Detect which cell encompasses the target text, then output its [X, Y] center coordinate. 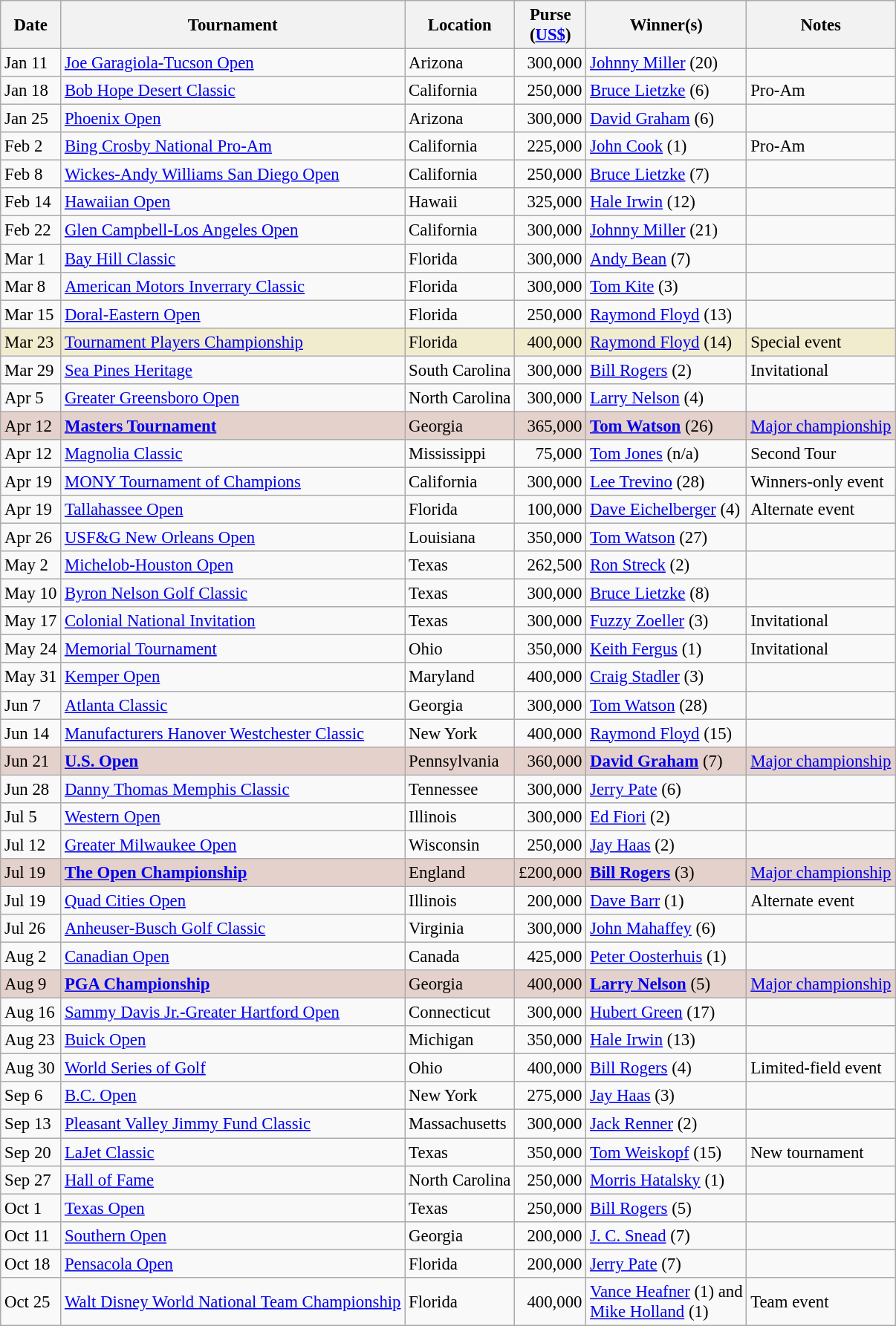
Bob Hope Desert Classic [233, 91]
Aug 30 [31, 1068]
Tournament Players Championship [233, 342]
Second Tour [821, 454]
May 17 [31, 621]
Pennsylvania [460, 761]
Oct 11 [31, 1235]
Tom Kite (3) [666, 286]
John Cook (1) [666, 146]
Mar 15 [31, 314]
Mar 8 [31, 286]
Colonial National Invitation [233, 621]
£200,000 [551, 873]
Hale Irwin (12) [666, 203]
Louisiana [460, 538]
Phoenix Open [233, 119]
J. C. Snead (7) [666, 1235]
Kemper Open [233, 677]
275,000 [551, 1096]
Michelob-Houston Open [233, 565]
Special event [821, 342]
Mar 29 [31, 370]
Feb 8 [31, 175]
USF&G New Orleans Open [233, 538]
Jan 25 [31, 119]
May 24 [31, 649]
Winners-only event [821, 481]
Tom Jones (n/a) [666, 454]
Aug 2 [31, 957]
Tom Watson (26) [666, 426]
262,500 [551, 565]
Dave Eichelberger (4) [666, 510]
Jun 28 [31, 789]
England [460, 873]
Ed Fiori (2) [666, 817]
Hawaii [460, 203]
75,000 [551, 454]
Virginia [460, 929]
325,000 [551, 203]
Memorial Tournament [233, 649]
Tournament [233, 25]
Team event [821, 1301]
425,000 [551, 957]
Western Open [233, 817]
Fuzzy Zoeller (3) [666, 621]
Pleasant Valley Jimmy Fund Classic [233, 1124]
World Series of Golf [233, 1068]
Hubert Green (17) [666, 1013]
Connecticut [460, 1013]
100,000 [551, 510]
Sep 6 [31, 1096]
Jul 26 [31, 929]
Oct 25 [31, 1301]
Johnny Miller (21) [666, 230]
Lee Trevino (28) [666, 481]
The Open Championship [233, 873]
Location [460, 25]
365,000 [551, 426]
South Carolina [460, 370]
Tom Watson (27) [666, 538]
Texas Open [233, 1208]
Walt Disney World National Team Championship [233, 1301]
David Graham (6) [666, 119]
Jun 7 [31, 705]
John Mahaffey (6) [666, 929]
PGA Championship [233, 984]
Doral-Eastern Open [233, 314]
Jay Haas (3) [666, 1096]
Jerry Pate (6) [666, 789]
Jun 21 [31, 761]
Hawaiian Open [233, 203]
Jan 11 [31, 63]
New tournament [821, 1152]
Jack Renner (2) [666, 1124]
Michigan [460, 1040]
MONY Tournament of Champions [233, 481]
Apr 5 [31, 398]
Greater Greensboro Open [233, 398]
U.S. Open [233, 761]
Oct 1 [31, 1208]
Buick Open [233, 1040]
Byron Nelson Golf Classic [233, 594]
Jerry Pate (7) [666, 1264]
Bruce Lietzke (7) [666, 175]
Hall of Fame [233, 1180]
Aug 16 [31, 1013]
360,000 [551, 761]
Magnolia Classic [233, 454]
Larry Nelson (4) [666, 398]
David Graham (7) [666, 761]
B.C. Open [233, 1096]
Winner(s) [666, 25]
Vance Heafner (1) and Mike Holland (1) [666, 1301]
Anheuser-Busch Golf Classic [233, 929]
Quad Cities Open [233, 900]
Jul 12 [31, 845]
225,000 [551, 146]
Glen Campbell-Los Angeles Open [233, 230]
Raymond Floyd (15) [666, 733]
Raymond Floyd (13) [666, 314]
Massachusetts [460, 1124]
May 2 [31, 565]
Notes [821, 25]
Tallahassee Open [233, 510]
Larry Nelson (5) [666, 984]
Craig Stadler (3) [666, 677]
Sep 27 [31, 1180]
Mar 1 [31, 259]
Sep 13 [31, 1124]
Sammy Davis Jr.-Greater Hartford Open [233, 1013]
Jan 18 [31, 91]
Apr 26 [31, 538]
Aug 9 [31, 984]
Jay Haas (2) [666, 845]
Wickes-Andy Williams San Diego Open [233, 175]
Keith Fergus (1) [666, 649]
Bruce Lietzke (8) [666, 594]
American Motors Inverrary Classic [233, 286]
Dave Barr (1) [666, 900]
Greater Milwaukee Open [233, 845]
Hale Irwin (13) [666, 1040]
Limited-field event [821, 1068]
Wisconsin [460, 845]
Atlanta Classic [233, 705]
Johnny Miller (20) [666, 63]
LaJet Classic [233, 1152]
Mississippi [460, 454]
Bruce Lietzke (6) [666, 91]
Oct 18 [31, 1264]
Peter Oosterhuis (1) [666, 957]
Bill Rogers (4) [666, 1068]
Ron Streck (2) [666, 565]
Date [31, 25]
Tennessee [460, 789]
Maryland [460, 677]
Morris Hatalsky (1) [666, 1180]
Pensacola Open [233, 1264]
Canada [460, 957]
Bill Rogers (5) [666, 1208]
May 10 [31, 594]
Tom Weiskopf (15) [666, 1152]
Purse(US$) [551, 25]
Mar 23 [31, 342]
Southern Open [233, 1235]
Aug 23 [31, 1040]
Bay Hill Classic [233, 259]
Manufacturers Hanover Westchester Classic [233, 733]
Bill Rogers (3) [666, 873]
Bill Rogers (2) [666, 370]
Raymond Floyd (14) [666, 342]
Sep 20 [31, 1152]
Masters Tournament [233, 426]
Feb 22 [31, 230]
Bing Crosby National Pro-Am [233, 146]
Feb 2 [31, 146]
Sea Pines Heritage [233, 370]
Canadian Open [233, 957]
Tom Watson (28) [666, 705]
Jul 5 [31, 817]
Danny Thomas Memphis Classic [233, 789]
May 31 [31, 677]
Joe Garagiola-Tucson Open [233, 63]
Jun 14 [31, 733]
Feb 14 [31, 203]
Andy Bean (7) [666, 259]
